Determine the [X, Y] coordinate at the center of the cell enclosing the given text.  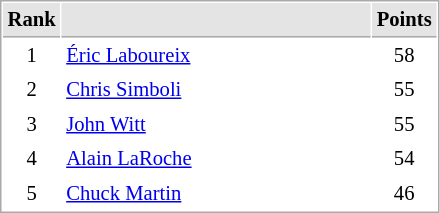
Rank [32, 20]
4 [32, 158]
Chris Simboli [216, 90]
54 [404, 158]
5 [32, 194]
Points [404, 20]
Éric Laboureix [216, 56]
2 [32, 90]
1 [32, 56]
58 [404, 56]
3 [32, 124]
46 [404, 194]
John Witt [216, 124]
Chuck Martin [216, 194]
Alain LaRoche [216, 158]
